Detect which cell encompasses the target text, then output its [X, Y] center coordinate. 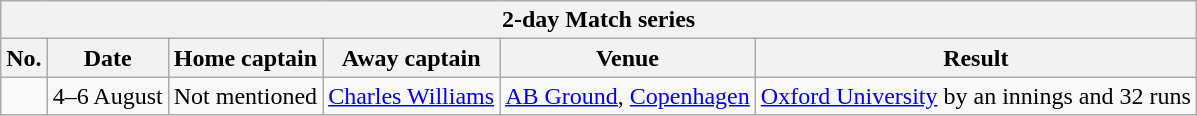
Venue [628, 58]
2-day Match series [599, 20]
Charles Williams [412, 96]
Not mentioned [245, 96]
No. [24, 58]
Result [976, 58]
Away captain [412, 58]
AB Ground, Copenhagen [628, 96]
Oxford University by an innings and 32 runs [976, 96]
Date [108, 58]
4–6 August [108, 96]
Home captain [245, 58]
